Pinpoint the cell where the given text exists, returning its [x, y] midpoint coordinate. 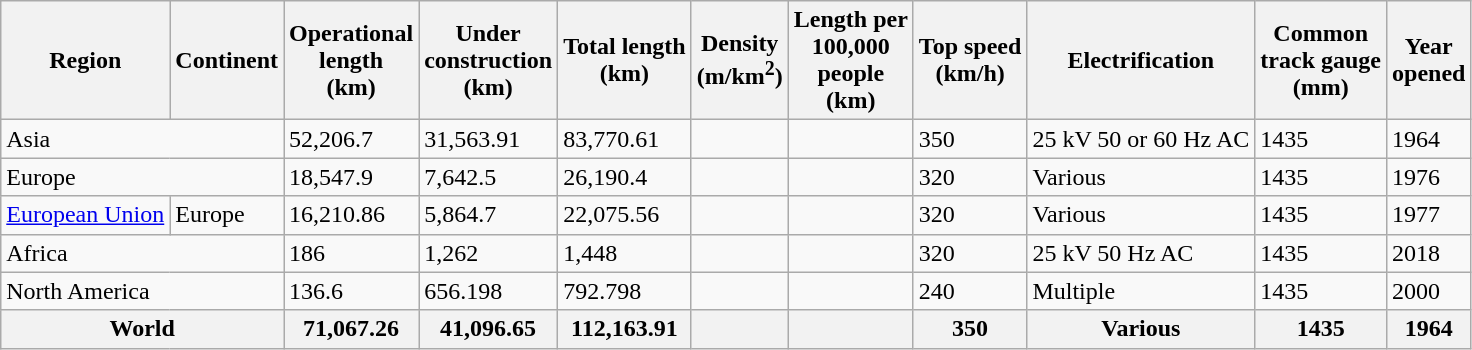
25 kV 50 or 60 Hz AC [1141, 139]
Underconstruction(km) [488, 60]
83,770.61 [625, 139]
North America [142, 291]
Region [86, 60]
Top speed(km/h) [970, 60]
136.6 [352, 291]
Asia [142, 139]
Electrification [1141, 60]
Continent [227, 60]
41,096.65 [488, 329]
16,210.86 [352, 215]
5,864.7 [488, 215]
792.798 [625, 291]
240 [970, 291]
Commontrack gauge(mm) [1321, 60]
52,206.7 [352, 139]
26,190.4 [625, 177]
2018 [1429, 253]
18,547.9 [352, 177]
112,163.91 [625, 329]
22,075.56 [625, 215]
Yearopened [1429, 60]
European Union [86, 215]
186 [352, 253]
World [142, 329]
Total length(km) [625, 60]
1,448 [625, 253]
25 kV 50 Hz AC [1141, 253]
Length per100,000people(km) [850, 60]
71,067.26 [352, 329]
Operationallength(km) [352, 60]
1977 [1429, 215]
Africa [142, 253]
1976 [1429, 177]
7,642.5 [488, 177]
2000 [1429, 291]
1,262 [488, 253]
Density(m/km2) [740, 60]
Multiple [1141, 291]
656.198 [488, 291]
31,563.91 [488, 139]
